Return the (x, y) coordinate for the center point of the cell that contains the specified text.  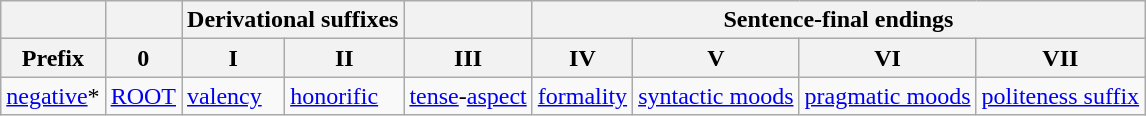
III (468, 58)
V (716, 58)
pragmatic moods (888, 96)
0 (143, 58)
IV (582, 58)
syntactic moods (716, 96)
valency (234, 96)
VI (888, 58)
Sentence-final endings (838, 20)
Derivational suffixes (293, 20)
formality (582, 96)
ROOT (143, 96)
tense-aspect (468, 96)
VII (1060, 58)
Prefix (53, 58)
II (344, 58)
politeness suffix (1060, 96)
honorific (344, 96)
I (234, 58)
negative* (53, 96)
